Scan for the cell matching the given text and deliver its (X, Y) coordinate at center. 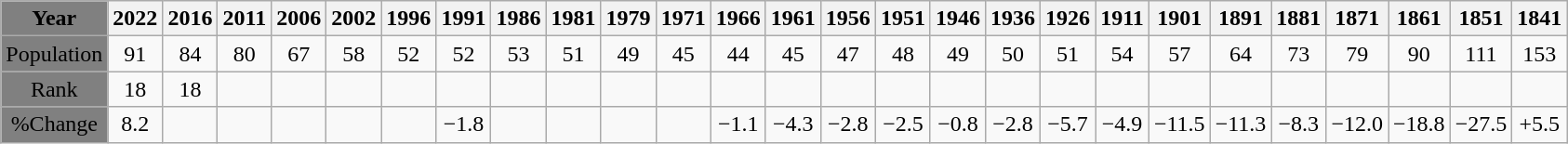
84 (190, 54)
%Change (54, 124)
Rank (54, 89)
Population (54, 54)
Year (54, 19)
−1.1 (738, 124)
1926 (1068, 19)
50 (1014, 54)
1841 (1540, 19)
90 (1419, 54)
1991 (463, 19)
67 (299, 54)
1956 (848, 19)
2002 (353, 19)
1911 (1123, 19)
91 (136, 54)
54 (1123, 54)
8.2 (136, 124)
+5.5 (1540, 124)
58 (353, 54)
−27.5 (1481, 124)
1996 (409, 19)
153 (1540, 54)
44 (738, 54)
−1.8 (463, 124)
−12.0 (1358, 124)
2022 (136, 19)
−18.8 (1419, 124)
2006 (299, 19)
1936 (1014, 19)
1946 (958, 19)
−2.5 (902, 124)
1891 (1241, 19)
−4.9 (1123, 124)
1901 (1179, 19)
1979 (629, 19)
2016 (190, 19)
−4.3 (792, 124)
111 (1481, 54)
1981 (573, 19)
1861 (1419, 19)
47 (848, 54)
−11.5 (1179, 124)
−8.3 (1298, 124)
57 (1179, 54)
1871 (1358, 19)
1951 (902, 19)
80 (245, 54)
1966 (738, 19)
53 (519, 54)
73 (1298, 54)
48 (902, 54)
1986 (519, 19)
−0.8 (958, 124)
1851 (1481, 19)
−5.7 (1068, 124)
64 (1241, 54)
1881 (1298, 19)
2011 (245, 19)
1961 (792, 19)
−11.3 (1241, 124)
1971 (683, 19)
79 (1358, 54)
